Detect which cell encompasses the target text, then output its [X, Y] center coordinate. 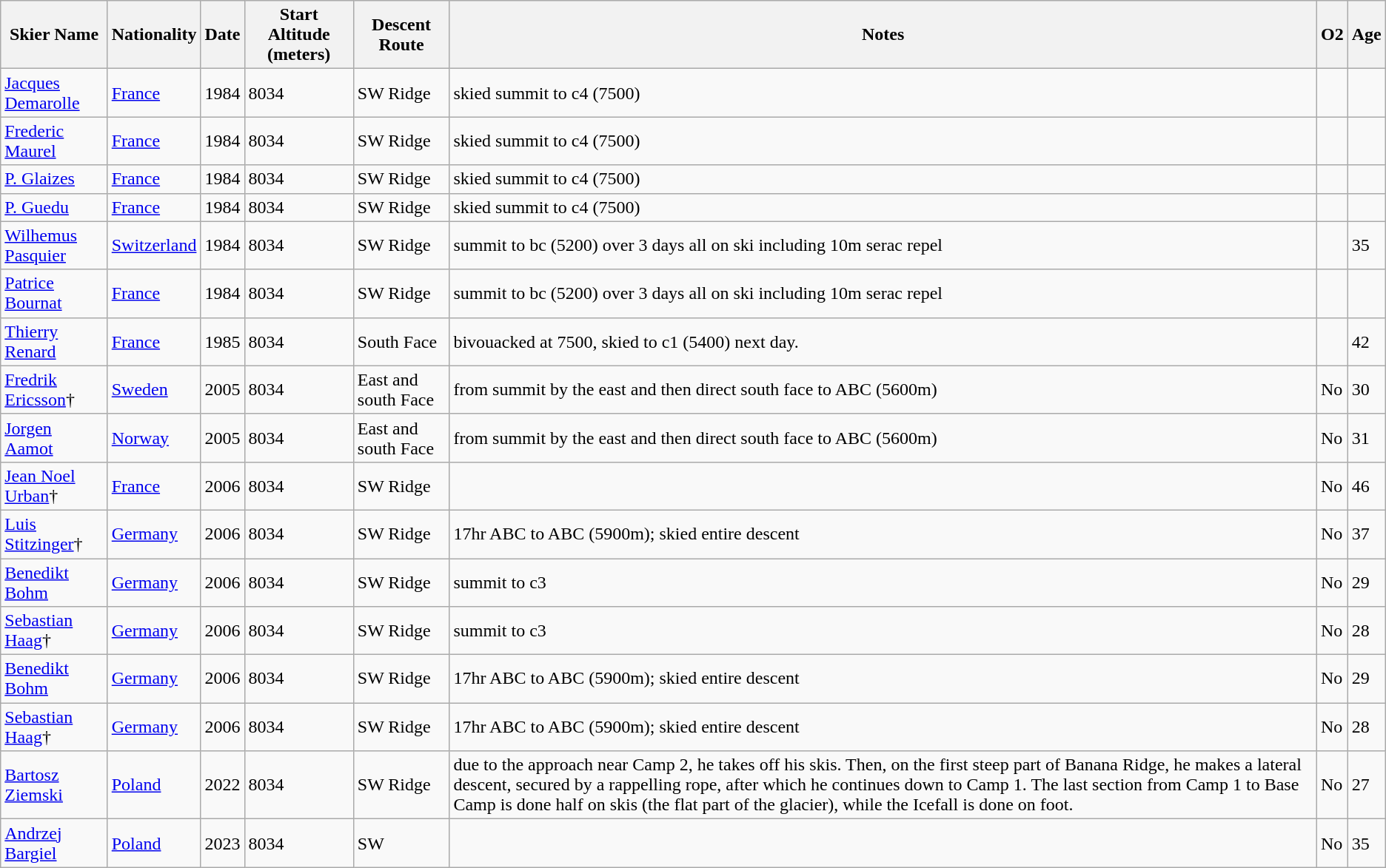
Fredrik Ericsson† [54, 389]
2023 [222, 844]
bivouacked at 7500, skied to c1 (5400) next day. [883, 342]
30 [1367, 389]
1985 [222, 342]
27 [1367, 785]
Andrzej Bargiel [54, 844]
O2 [1332, 35]
42 [1367, 342]
2022 [222, 785]
Wilhemus Pasquier [54, 246]
South Face [401, 342]
31 [1367, 438]
Notes [883, 35]
Descent Route [401, 35]
Switzerland [154, 246]
Sweden [154, 389]
Start Altitude (meters) [299, 35]
Thierry Renard [54, 342]
37 [1367, 534]
Jorgen Aamot [54, 438]
Patrice Bournat [54, 293]
Skier Name [54, 35]
Luis Stitzinger† [54, 534]
Frederic Maurel [54, 141]
Jean Noel Urban† [54, 485]
Norway [154, 438]
Bartosz Ziemski [54, 785]
Jacques Demarolle [54, 93]
Nationality [154, 35]
P. Guedu [54, 207]
46 [1367, 485]
Age [1367, 35]
P. Glaizes [54, 179]
SW [401, 844]
Date [222, 35]
